Output the (X, Y) coordinate of the center of the cell containing the given text.  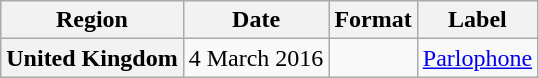
Label (477, 20)
Region (92, 20)
Date (256, 20)
Parlophone (477, 58)
4 March 2016 (256, 58)
United Kingdom (92, 58)
Format (373, 20)
